Scan for the cell matching the given text and deliver its (X, Y) coordinate at center. 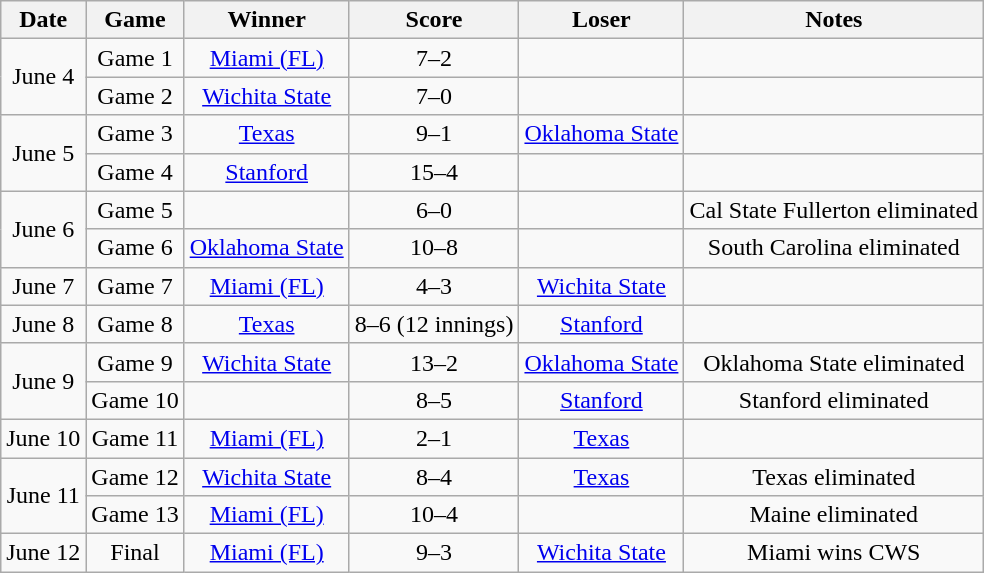
Oklahoma State eliminated (834, 362)
Cal State Fullerton eliminated (834, 210)
Game 11 (135, 438)
13–2 (434, 362)
Game 5 (135, 210)
June 5 (44, 153)
June 8 (44, 324)
9–3 (434, 553)
Miami wins CWS (834, 553)
June 4 (44, 77)
7–2 (434, 58)
Final (135, 553)
8–5 (434, 400)
8–6 (12 innings) (434, 324)
Game 8 (135, 324)
Game 13 (135, 515)
South Carolina eliminated (834, 248)
Loser (602, 20)
Game 1 (135, 58)
Texas eliminated (834, 477)
Game 3 (135, 134)
June 12 (44, 553)
10–8 (434, 248)
June 7 (44, 286)
Game 7 (135, 286)
15–4 (434, 172)
10–4 (434, 515)
9–1 (434, 134)
Game 12 (135, 477)
7–0 (434, 96)
Game 6 (135, 248)
Date (44, 20)
6–0 (434, 210)
Score (434, 20)
Game 2 (135, 96)
Game 10 (135, 400)
Notes (834, 20)
June 10 (44, 438)
Stanford eliminated (834, 400)
Game 4 (135, 172)
Maine eliminated (834, 515)
8–4 (434, 477)
4–3 (434, 286)
Winner (266, 20)
June 6 (44, 229)
June 11 (44, 496)
June 9 (44, 381)
Game 9 (135, 362)
Game (135, 20)
2–1 (434, 438)
